Extract the [x, y] coordinate from the center of the cell holding the provided text.  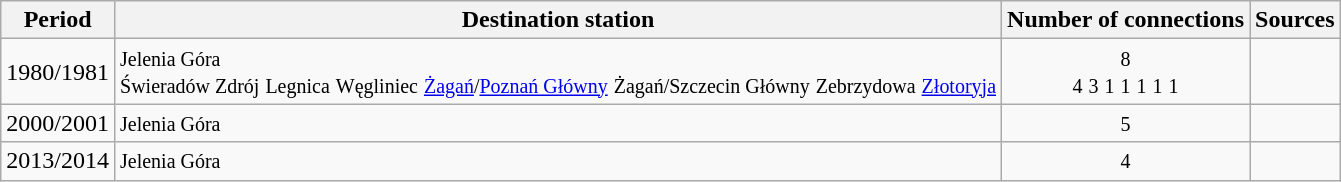
2000/2001 [58, 123]
4 [1126, 161]
1980/1981 [58, 72]
5 [1126, 123]
Sources [1296, 20]
Period [58, 20]
Number of connections [1126, 20]
2013/2014 [58, 161]
84 3 1 1 1 1 1 [1126, 72]
Jelenia GóraŚwieradów Zdrój Legnica Węgliniec Żagań/Poznań Główny Żagań/Szczecin Główny Zebrzydowa Złotoryja [558, 72]
Destination station [558, 20]
